Search for the cell housing the specified text and yield its [x, y] center coordinate. 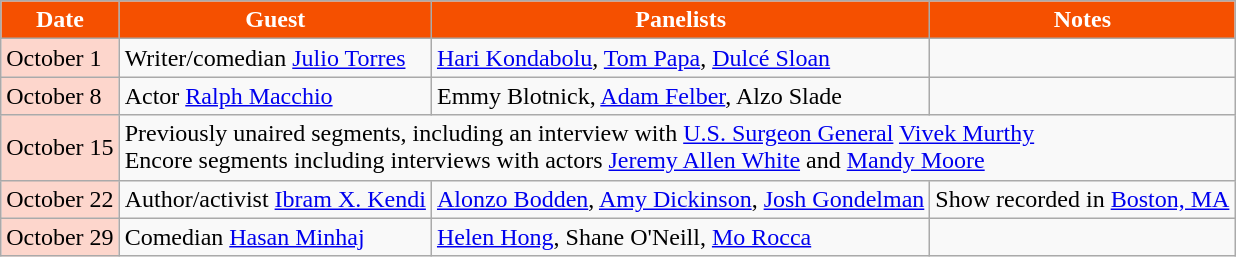
Writer/comedian Julio Torres [275, 58]
Notes [1082, 20]
Show recorded in Boston, MA [1082, 199]
Guest [275, 20]
Panelists [680, 20]
October 8 [60, 96]
Emmy Blotnick, Adam Felber, Alzo Slade [680, 96]
Hari Kondabolu, Tom Papa, Dulcé Sloan [680, 58]
Comedian Hasan Minhaj [275, 237]
October 1 [60, 58]
Author/activist Ibram X. Kendi [275, 199]
Helen Hong, Shane O'Neill, Mo Rocca [680, 237]
Alonzo Bodden, Amy Dickinson, Josh Gondelman [680, 199]
October 29 [60, 237]
Date [60, 20]
October 22 [60, 199]
Actor Ralph Macchio [275, 96]
October 15 [60, 148]
